Locate the cell with the specified text and output its [x, y] center coordinate. 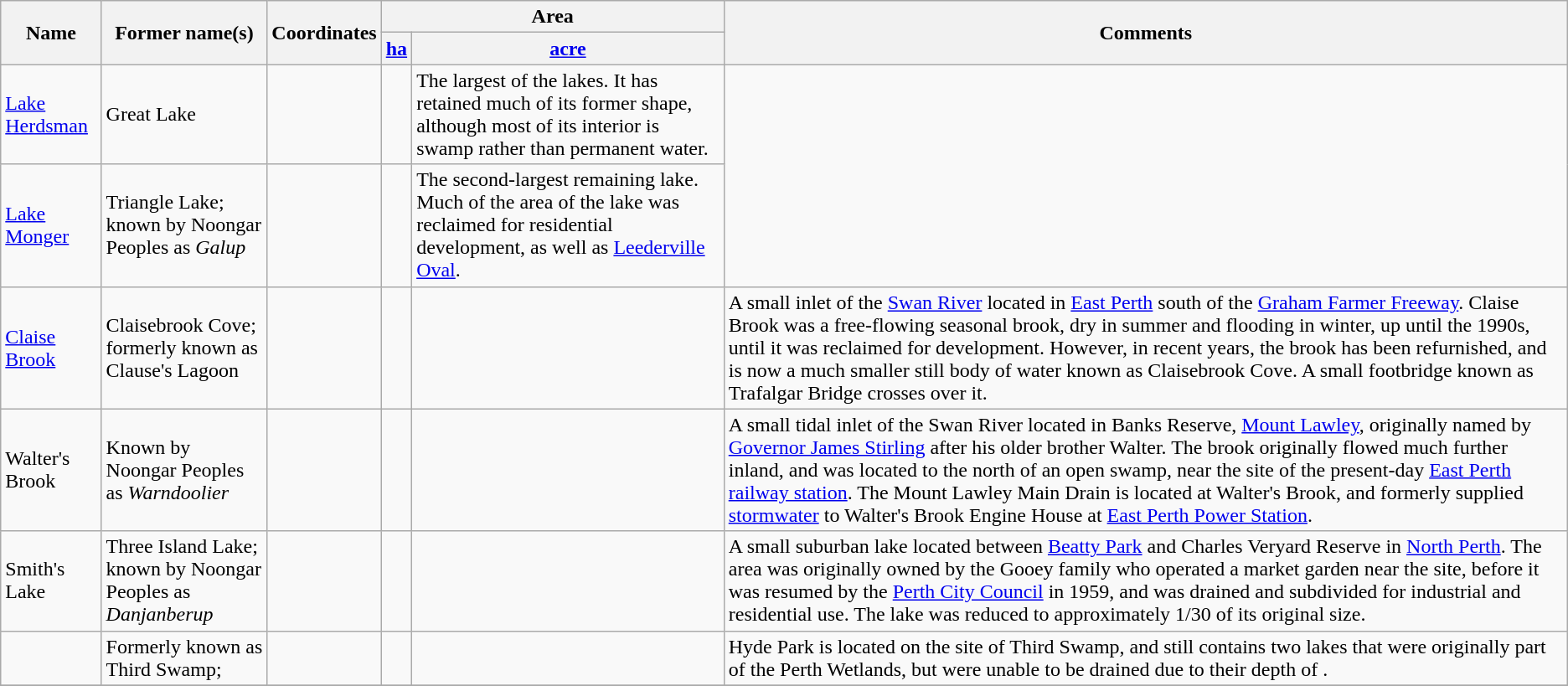
Claise Brook [51, 348]
Great Lake [184, 114]
Lake Herdsman [51, 114]
Formerly known as Third Swamp; [184, 658]
ha [396, 49]
Claisebrook Cove; formerly known as Clause's Lagoon [184, 348]
acre [568, 49]
Name [51, 33]
Smith's Lake [51, 581]
Lake Monger [51, 225]
Walter's Brook [51, 470]
Known by Noongar Peoples as Warndoolier [184, 470]
Comments [1146, 33]
Area [553, 17]
Former name(s) [184, 33]
The second-largest remaining lake. Much of the area of the lake was reclaimed for residential development, as well as Leederville Oval. [568, 225]
Coordinates [324, 33]
Triangle Lake; known by Noongar Peoples as Galup [184, 225]
The largest of the lakes. It has retained much of its former shape, although most of its interior is swamp rather than permanent water. [568, 114]
Three Island Lake; known by Noongar Peoples as Danjanberup [184, 581]
